Pinpoint the cell where the given text exists, returning its [x, y] midpoint coordinate. 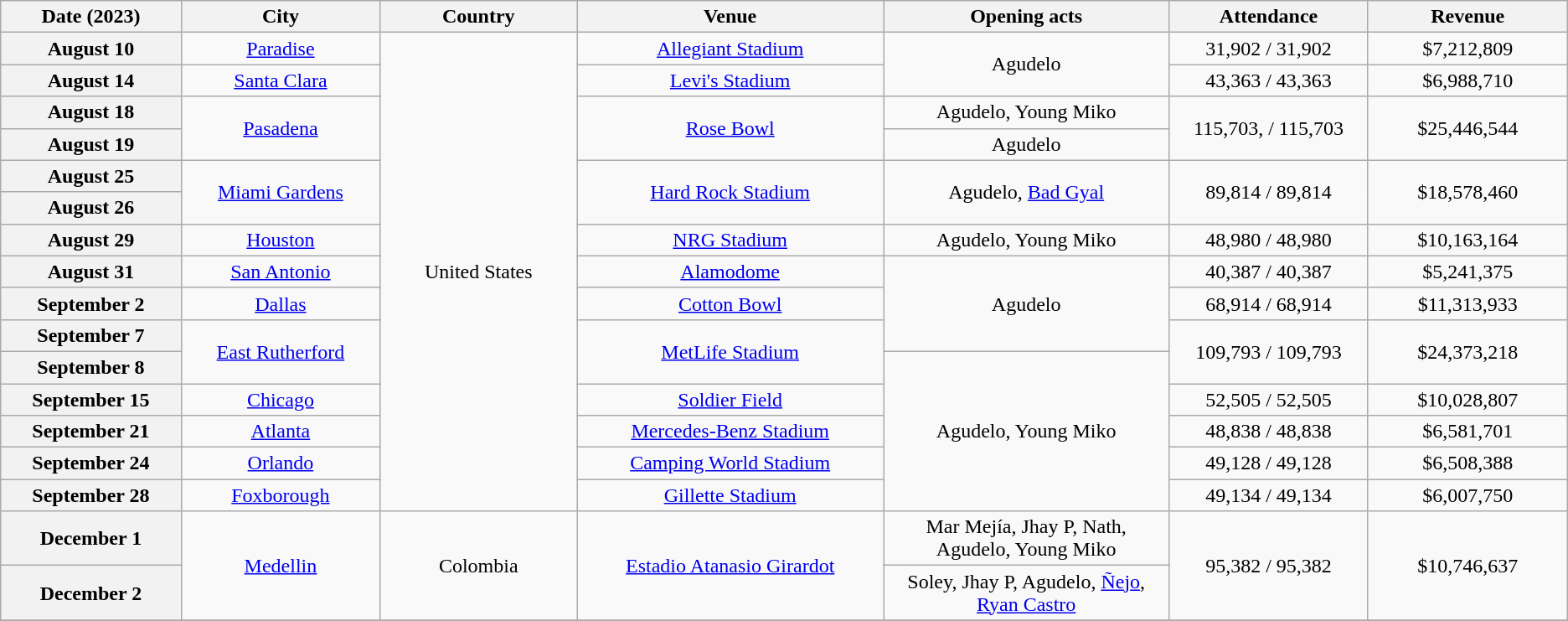
68,914 / 68,914 [1269, 303]
August 29 [90, 240]
31,902 / 31,902 [1269, 49]
49,134 / 49,134 [1269, 495]
49,128 / 49,128 [1269, 463]
$10,746,637 [1467, 566]
August 10 [90, 49]
Miami Gardens [281, 192]
Chicago [281, 400]
Paradise [281, 49]
Date (2023) [90, 17]
December 2 [90, 593]
August 25 [90, 176]
Santa Clara [281, 80]
September 28 [90, 495]
Gillette Stadium [730, 495]
August 31 [90, 272]
$5,241,375 [1467, 272]
Medellin [281, 566]
Hard Rock Stadium [730, 192]
Alamodome [730, 272]
Country [479, 17]
United States [479, 272]
89,814 / 89,814 [1269, 192]
$10,028,807 [1467, 400]
August 18 [90, 112]
MetLife Stadium [730, 351]
East Rutherford [281, 351]
September 8 [90, 367]
Mar Mejía, Jhay P, Nath, Agudelo, Young Miko [1027, 538]
48,980 / 48,980 [1269, 240]
Allegiant Stadium [730, 49]
$6,581,701 [1467, 432]
Soley, Jhay P, Agudelo, Ñejo, Ryan Castro [1027, 593]
Camping World Stadium [730, 463]
95,382 / 95,382 [1269, 566]
Levi's Stadium [730, 80]
$24,373,218 [1467, 351]
September 24 [90, 463]
Colombia [479, 566]
$6,988,710 [1467, 80]
43,363 / 43,363 [1269, 80]
$6,007,750 [1467, 495]
Agudelo, Bad Gyal [1027, 192]
$10,163,164 [1467, 240]
September 2 [90, 303]
$6,508,388 [1467, 463]
40,387 / 40,387 [1269, 272]
Opening acts [1027, 17]
Revenue [1467, 17]
Houston [281, 240]
52,505 / 52,505 [1269, 400]
Orlando [281, 463]
109,793 / 109,793 [1269, 351]
September 7 [90, 335]
Dallas [281, 303]
Venue [730, 17]
NRG Stadium [730, 240]
Atlanta [281, 432]
Mercedes-Benz Stadium [730, 432]
115,703, / 115,703 [1269, 128]
$25,446,544 [1467, 128]
Soldier Field [730, 400]
$7,212,809 [1467, 49]
August 19 [90, 144]
$18,578,460 [1467, 192]
City [281, 17]
San Antonio [281, 272]
Attendance [1269, 17]
Estadio Atanasio Girardot [730, 566]
Pasadena [281, 128]
September 15 [90, 400]
September 21 [90, 432]
48,838 / 48,838 [1269, 432]
$11,313,933 [1467, 303]
Cotton Bowl [730, 303]
Foxborough [281, 495]
December 1 [90, 538]
Rose Bowl [730, 128]
August 26 [90, 208]
August 14 [90, 80]
